Determine the (x, y) coordinate at the center of the cell enclosing the given text.  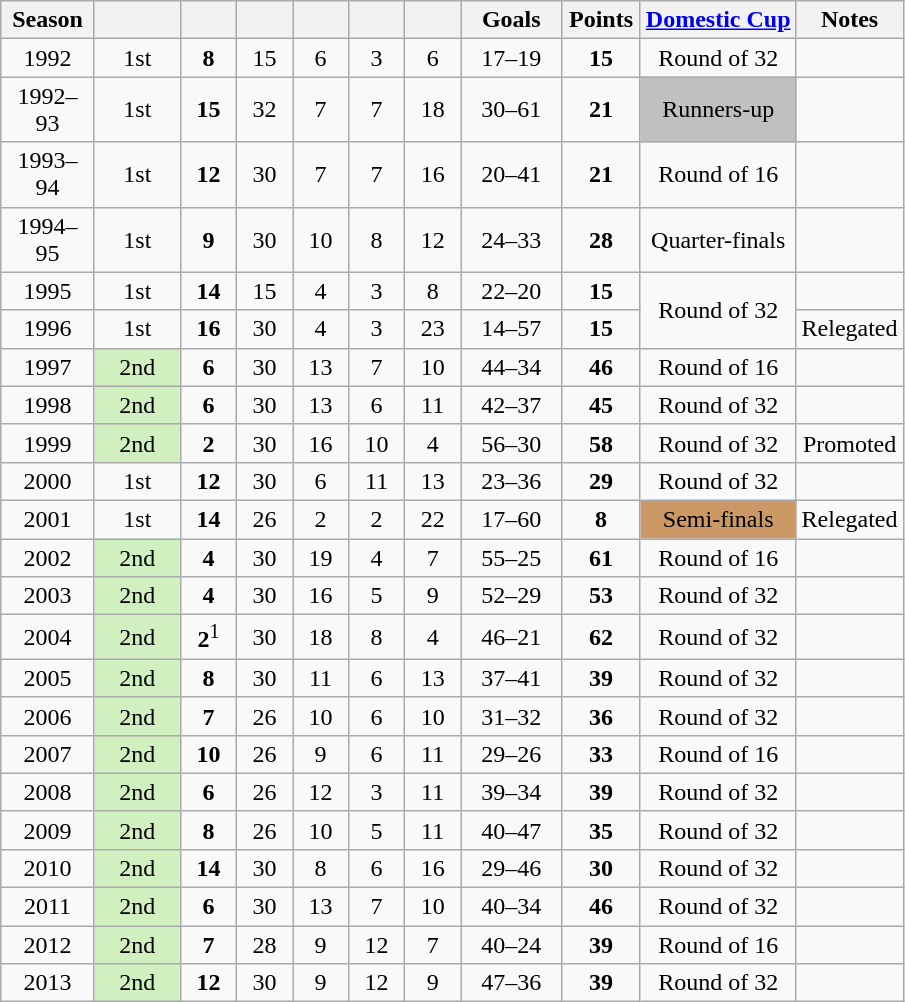
2013 (48, 983)
42–37 (512, 405)
35 (602, 830)
2009 (48, 830)
17–60 (512, 519)
1995 (48, 291)
40–24 (512, 945)
2005 (48, 678)
2002 (48, 557)
52–29 (512, 596)
1992 (48, 58)
45 (602, 405)
20–41 (512, 174)
2006 (48, 716)
19 (320, 557)
56–30 (512, 443)
1996 (48, 329)
Goals (512, 20)
1999 (48, 443)
23–36 (512, 481)
1998 (48, 405)
24–33 (512, 240)
47–36 (512, 983)
53 (602, 596)
30–61 (512, 110)
Semi-finals (718, 519)
2011 (48, 907)
22 (433, 519)
29–26 (512, 754)
Points (602, 20)
40–34 (512, 907)
62 (602, 638)
44–34 (512, 367)
1997 (48, 367)
14–57 (512, 329)
37–41 (512, 678)
31–32 (512, 716)
2008 (48, 792)
1993–94 (48, 174)
1992–93 (48, 110)
33 (602, 754)
Notes (850, 20)
2000 (48, 481)
2001 (48, 519)
46–21 (512, 638)
2004 (48, 638)
Season (48, 20)
29–46 (512, 868)
32 (264, 110)
1994–95 (48, 240)
2003 (48, 596)
17–19 (512, 58)
Promoted (850, 443)
40–47 (512, 830)
36 (602, 716)
22–20 (512, 291)
Domestic Cup (718, 20)
61 (602, 557)
39–34 (512, 792)
2007 (48, 754)
2012 (48, 945)
29 (602, 481)
2010 (48, 868)
Quarter-finals (718, 240)
23 (433, 329)
58 (602, 443)
55–25 (512, 557)
Runners-up (718, 110)
